Detect which cell encompasses the target text, then output its (X, Y) center coordinate. 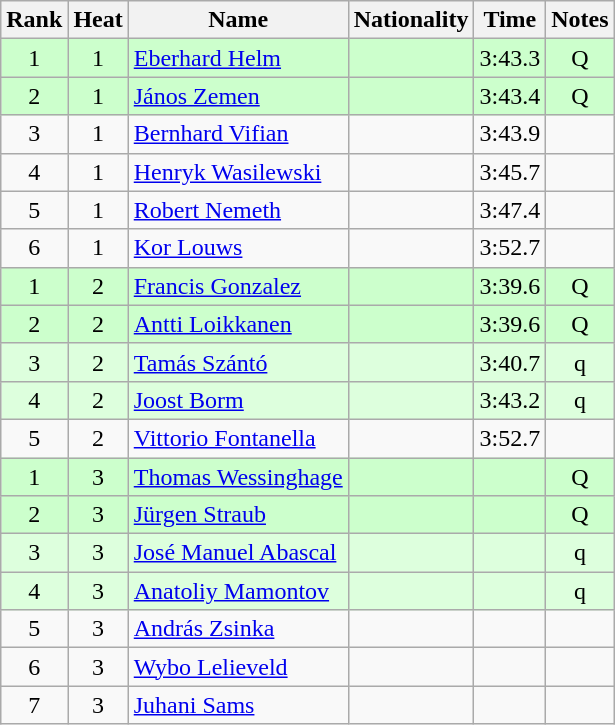
3:45.7 (510, 172)
Vittorio Fontanella (238, 438)
Henryk Wasilewski (238, 172)
7 (34, 705)
Kor Louws (238, 248)
Francis Gonzalez (238, 286)
3:43.4 (510, 96)
Wybo Lelieveld (238, 667)
Robert Nemeth (238, 210)
José Manuel Abascal (238, 553)
3:43.9 (510, 134)
Juhani Sams (238, 705)
Notes (580, 20)
András Zsinka (238, 629)
Rank (34, 20)
3:43.2 (510, 400)
János Zemen (238, 96)
Tamás Szántó (238, 362)
3:47.4 (510, 210)
Bernhard Vifian (238, 134)
3:43.3 (510, 58)
Time (510, 20)
Eberhard Helm (238, 58)
Jürgen Straub (238, 515)
Anatoliy Mamontov (238, 591)
Thomas Wessinghage (238, 477)
Nationality (411, 20)
Antti Loikkanen (238, 324)
3:40.7 (510, 362)
Heat (98, 20)
Name (238, 20)
Joost Borm (238, 400)
